Detect which cell encompasses the target text, then output its [X, Y] center coordinate. 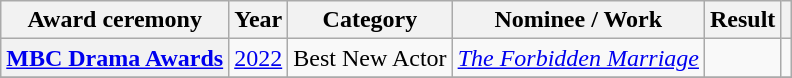
Category [370, 20]
The Forbidden Marriage [578, 58]
Award ceremony [115, 20]
Nominee / Work [578, 20]
Result [742, 20]
MBC Drama Awards [115, 58]
Best New Actor [370, 58]
2022 [258, 58]
Year [258, 20]
